Output the (x, y) coordinate of the center of the cell containing the given text.  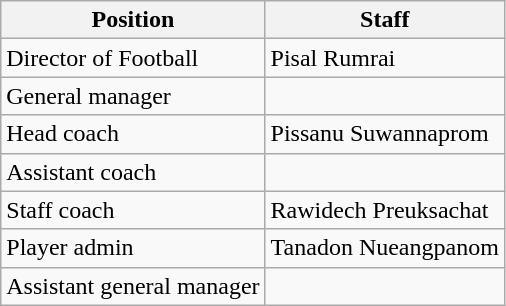
Assistant coach (133, 172)
Assistant general manager (133, 286)
Pisal Rumrai (384, 58)
Director of Football (133, 58)
Head coach (133, 134)
Player admin (133, 248)
Position (133, 20)
Pissanu Suwannaprom (384, 134)
Tanadon Nueangpanom (384, 248)
Staff coach (133, 210)
Staff (384, 20)
General manager (133, 96)
Rawidech Preuksachat (384, 210)
